Return [x, y] of the center of cell containing provided text 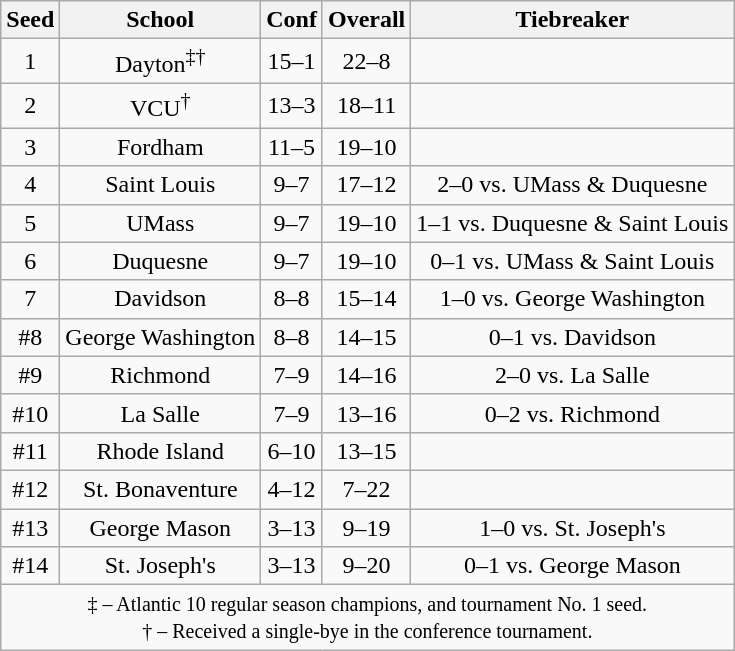
1–0 vs. St. Joseph's [572, 528]
15–1 [292, 62]
Duquesne [160, 261]
6–10 [292, 451]
Dayton‡† [160, 62]
George Mason [160, 528]
18–11 [366, 106]
Overall [366, 20]
13–3 [292, 106]
6 [30, 261]
#14 [30, 566]
#13 [30, 528]
St. Bonaventure [160, 489]
7–22 [366, 489]
School [160, 20]
0–2 vs. Richmond [572, 413]
5 [30, 223]
17–12 [366, 185]
0–1 vs. UMass & Saint Louis [572, 261]
#10 [30, 413]
2–0 vs. La Salle [572, 375]
2 [30, 106]
3 [30, 147]
7 [30, 299]
1–0 vs. George Washington [572, 299]
22–8 [366, 62]
4–12 [292, 489]
13–16 [366, 413]
14–16 [366, 375]
0–1 vs. George Mason [572, 566]
1–1 vs. Duquesne & Saint Louis [572, 223]
Saint Louis [160, 185]
#9 [30, 375]
‡ – Atlantic 10 regular season champions, and tournament No. 1 seed.† – Received a single-bye in the conference tournament. [368, 618]
9–20 [366, 566]
St. Joseph's [160, 566]
#8 [30, 337]
15–14 [366, 299]
1 [30, 62]
#11 [30, 451]
13–15 [366, 451]
La Salle [160, 413]
14–15 [366, 337]
0–1 vs. Davidson [572, 337]
George Washington [160, 337]
9–19 [366, 528]
Fordham [160, 147]
UMass [160, 223]
Conf [292, 20]
VCU† [160, 106]
Davidson [160, 299]
#12 [30, 489]
Tiebreaker [572, 20]
Richmond [160, 375]
4 [30, 185]
2–0 vs. UMass & Duquesne [572, 185]
Rhode Island [160, 451]
11–5 [292, 147]
Seed [30, 20]
